Identify which cell holds the provided text, then report its [x, y] central coordinate. 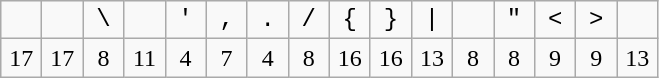
, [226, 20]
< [556, 20]
} [390, 20]
11 [144, 58]
/ [308, 20]
\ [104, 20]
" [514, 20]
{ [350, 20]
. [268, 20]
| [432, 20]
7 [226, 58]
' [186, 20]
> [596, 20]
